Extract the (x, y) coordinate from the center of the cell holding the provided text.  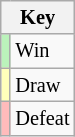
Key (38, 17)
Defeat (42, 118)
Draw (42, 85)
Win (42, 51)
